Extract the (x, y) coordinate from the center of the cell holding the provided text.  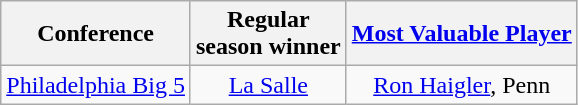
Philadelphia Big 5 (96, 85)
Regular season winner (268, 34)
Ron Haigler, Penn (462, 85)
La Salle (268, 85)
Conference (96, 34)
Most Valuable Player (462, 34)
